Scan for the cell matching the given text and deliver its (x, y) coordinate at center. 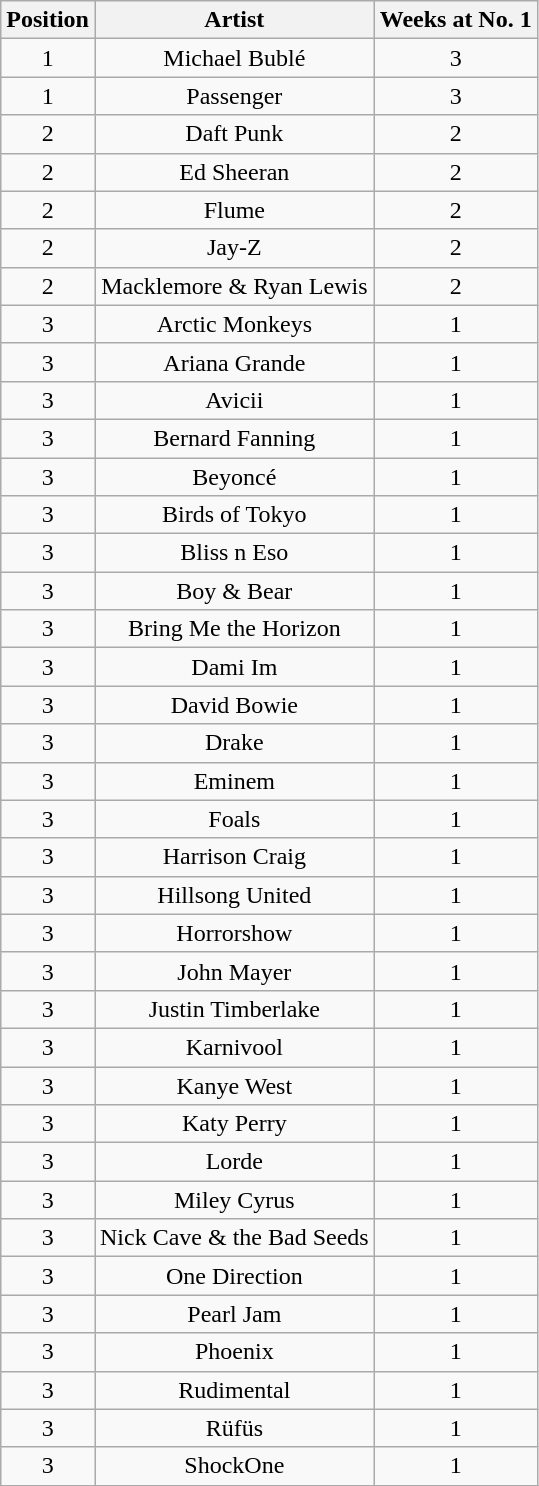
Harrison Craig (234, 857)
Michael Bublé (234, 58)
Eminem (234, 781)
Nick Cave & the Bad Seeds (234, 1238)
One Direction (234, 1276)
Boy & Bear (234, 591)
David Bowie (234, 705)
Katy Perry (234, 1124)
Pearl Jam (234, 1314)
Position (48, 20)
Beyoncé (234, 477)
Flume (234, 210)
Passenger (234, 96)
Weeks at No. 1 (456, 20)
Artist (234, 20)
Dami Im (234, 667)
Kanye West (234, 1085)
Bernard Fanning (234, 438)
Jay-Z (234, 248)
Ariana Grande (234, 362)
Macklemore & Ryan Lewis (234, 286)
Foals (234, 819)
Bring Me the Horizon (234, 629)
Lorde (234, 1162)
Drake (234, 743)
Birds of Tokyo (234, 515)
Horrorshow (234, 933)
Avicii (234, 400)
Miley Cyrus (234, 1200)
Hillsong United (234, 895)
Bliss n Eso (234, 553)
Ed Sheeran (234, 172)
Arctic Monkeys (234, 324)
ShockOne (234, 1466)
Daft Punk (234, 134)
John Mayer (234, 971)
Phoenix (234, 1352)
Karnivool (234, 1047)
Justin Timberlake (234, 1009)
Rüfüs (234, 1428)
Rudimental (234, 1390)
